Pinpoint the cell where the given text exists, returning its (x, y) midpoint coordinate. 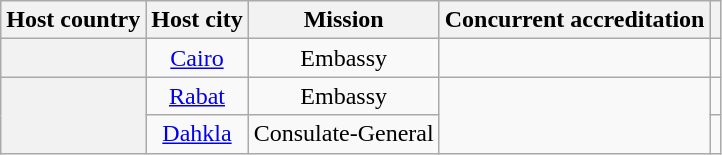
Rabat (197, 96)
Host city (197, 20)
Consulate-General (344, 134)
Host country (74, 20)
Dahkla (197, 134)
Concurrent accreditation (574, 20)
Cairo (197, 58)
Mission (344, 20)
